Output the [x, y] coordinate of the center of the cell containing the given text.  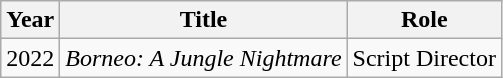
Year [30, 20]
Title [204, 20]
2022 [30, 58]
Script Director [424, 58]
Role [424, 20]
Borneo: A Jungle Nightmare [204, 58]
